Return the (X, Y) coordinate for the center point of the cell that contains the specified text.  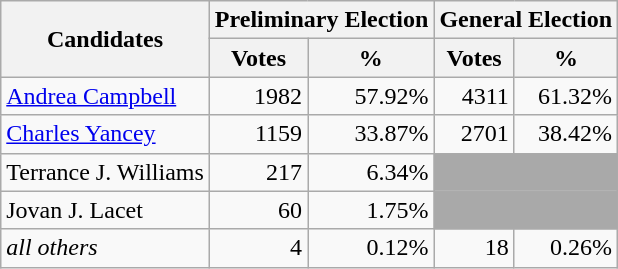
1.75% (371, 210)
6.34% (371, 172)
Andrea Campbell (106, 96)
Candidates (106, 39)
0.26% (566, 248)
33.87% (371, 134)
all others (106, 248)
Jovan J. Lacet (106, 210)
0.12% (371, 248)
4 (258, 248)
General Election (526, 20)
1159 (258, 134)
Charles Yancey (106, 134)
Terrance J. Williams (106, 172)
Preliminary Election (322, 20)
217 (258, 172)
57.92% (371, 96)
38.42% (566, 134)
60 (258, 210)
61.32% (566, 96)
1982 (258, 96)
4311 (474, 96)
18 (474, 248)
2701 (474, 134)
